Pinpoint the cell where the given text exists, returning its [X, Y] midpoint coordinate. 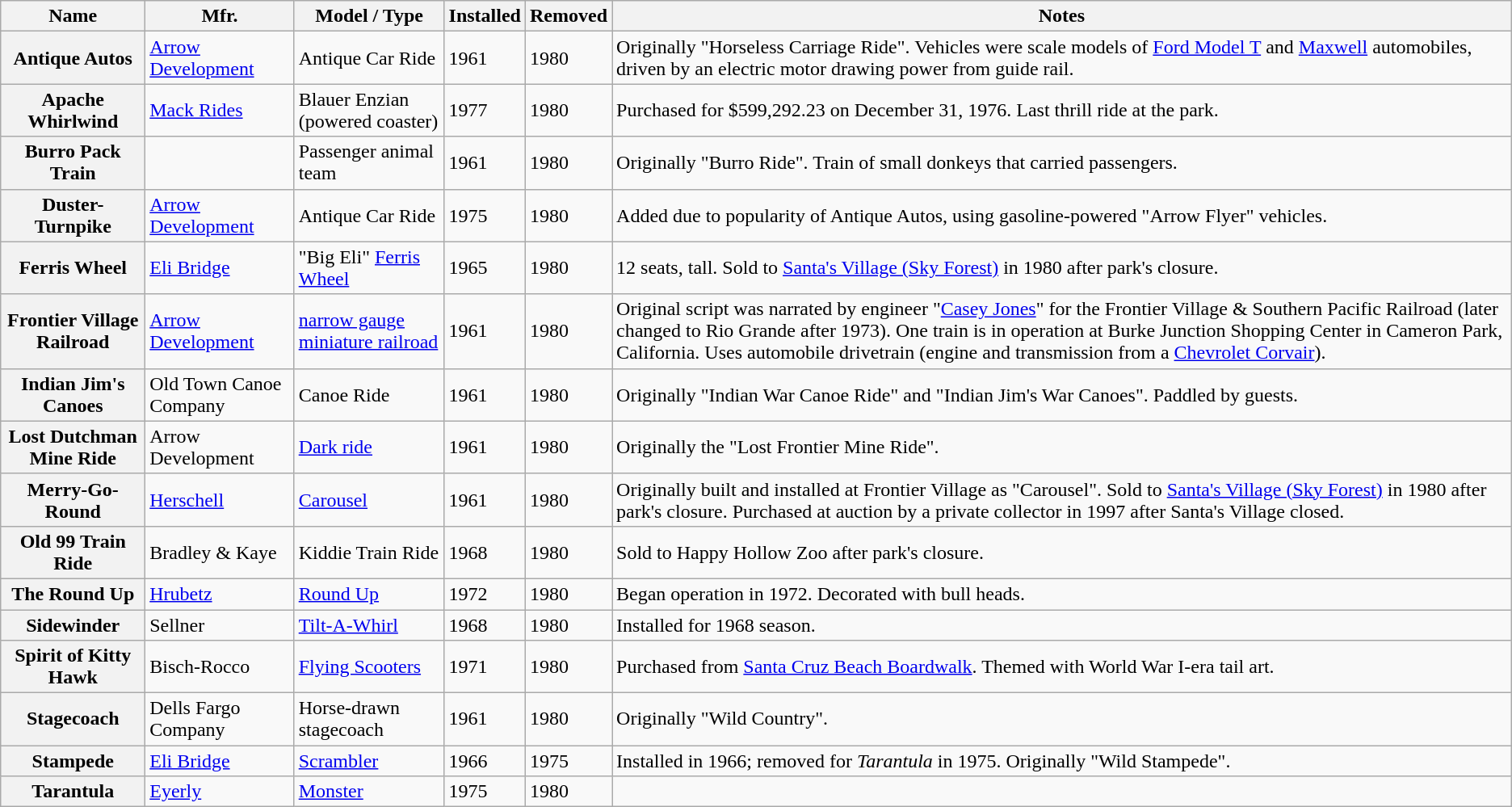
Installed for 1968 season. [1062, 624]
Installed in 1966; removed for Tarantula in 1975. Originally "Wild Stampede". [1062, 761]
1971 [485, 667]
Merry-Go-Round [73, 499]
Added due to popularity of Antique Autos, using gasoline-powered "Arrow Flyer" vehicles. [1062, 215]
Began operation in 1972. Decorated with bull heads. [1062, 594]
Removed [569, 16]
Originally the "Lost Frontier Mine Ride". [1062, 448]
Eyerly [220, 792]
Burro Pack Train [73, 163]
Mfr. [220, 16]
Carousel [369, 499]
Purchased for $599,292.23 on December 31, 1976. Last thrill ride at the park. [1062, 110]
Name [73, 16]
Old 99 Train Ride [73, 553]
Kiddie Train Ride [369, 553]
Originally "Burro Ride". Train of small donkeys that carried passengers. [1062, 163]
Apache Whirlwind [73, 110]
Tarantula [73, 792]
Blauer Enzian (powered coaster) [369, 110]
Horse-drawn stagecoach [369, 719]
Ferris Wheel [73, 268]
Installed [485, 16]
Originally "Wild Country". [1062, 719]
Indian Jim's Canoes [73, 394]
Stampede [73, 761]
Tilt-A-Whirl [369, 624]
Passenger animal team [369, 163]
Notes [1062, 16]
1972 [485, 594]
Sold to Happy Hollow Zoo after park's closure. [1062, 553]
1977 [485, 110]
The Round Up [73, 594]
Duster-Turnpike [73, 215]
Originally "Indian War Canoe Ride" and "Indian Jim's War Canoes". Paddled by guests. [1062, 394]
Model / Type [369, 16]
narrow gauge miniature railroad [369, 331]
Sellner [220, 624]
Stagecoach [73, 719]
Lost Dutchman Mine Ride [73, 448]
Antique Autos [73, 58]
Frontier Village Railroad [73, 331]
"Big Eli" Ferris Wheel [369, 268]
Scrambler [369, 761]
Canoe Ride [369, 394]
Mack Rides [220, 110]
Hrubetz [220, 594]
1966 [485, 761]
Flying Scooters [369, 667]
Dark ride [369, 448]
Sidewinder [73, 624]
Bradley & Kaye [220, 553]
Spirit of Kitty Hawk [73, 667]
Old Town Canoe Company [220, 394]
1965 [485, 268]
Monster [369, 792]
Round Up [369, 594]
12 seats, tall. Sold to Santa's Village (Sky Forest) in 1980 after park's closure. [1062, 268]
Purchased from Santa Cruz Beach Boardwalk. Themed with World War I-era tail art. [1062, 667]
Bisch-Rocco [220, 667]
Dells Fargo Company [220, 719]
Herschell [220, 499]
